Return the (X, Y) coordinate for the center point of the cell that contains the specified text.  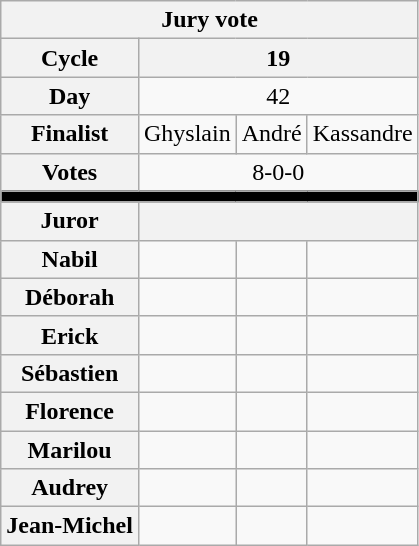
Déborah (70, 297)
André (272, 134)
Sébastien (70, 373)
Erick (70, 335)
Florence (70, 411)
Kassandre (362, 134)
8-0-0 (278, 172)
42 (278, 96)
19 (278, 58)
Nabil (70, 259)
Jean-Michel (70, 526)
Jury vote (210, 20)
Cycle (70, 58)
Audrey (70, 488)
Ghyslain (187, 134)
Juror (70, 221)
Day (70, 96)
Votes (70, 172)
Marilou (70, 449)
Finalist (70, 134)
